Search for the cell housing the specified text and yield its (X, Y) center coordinate. 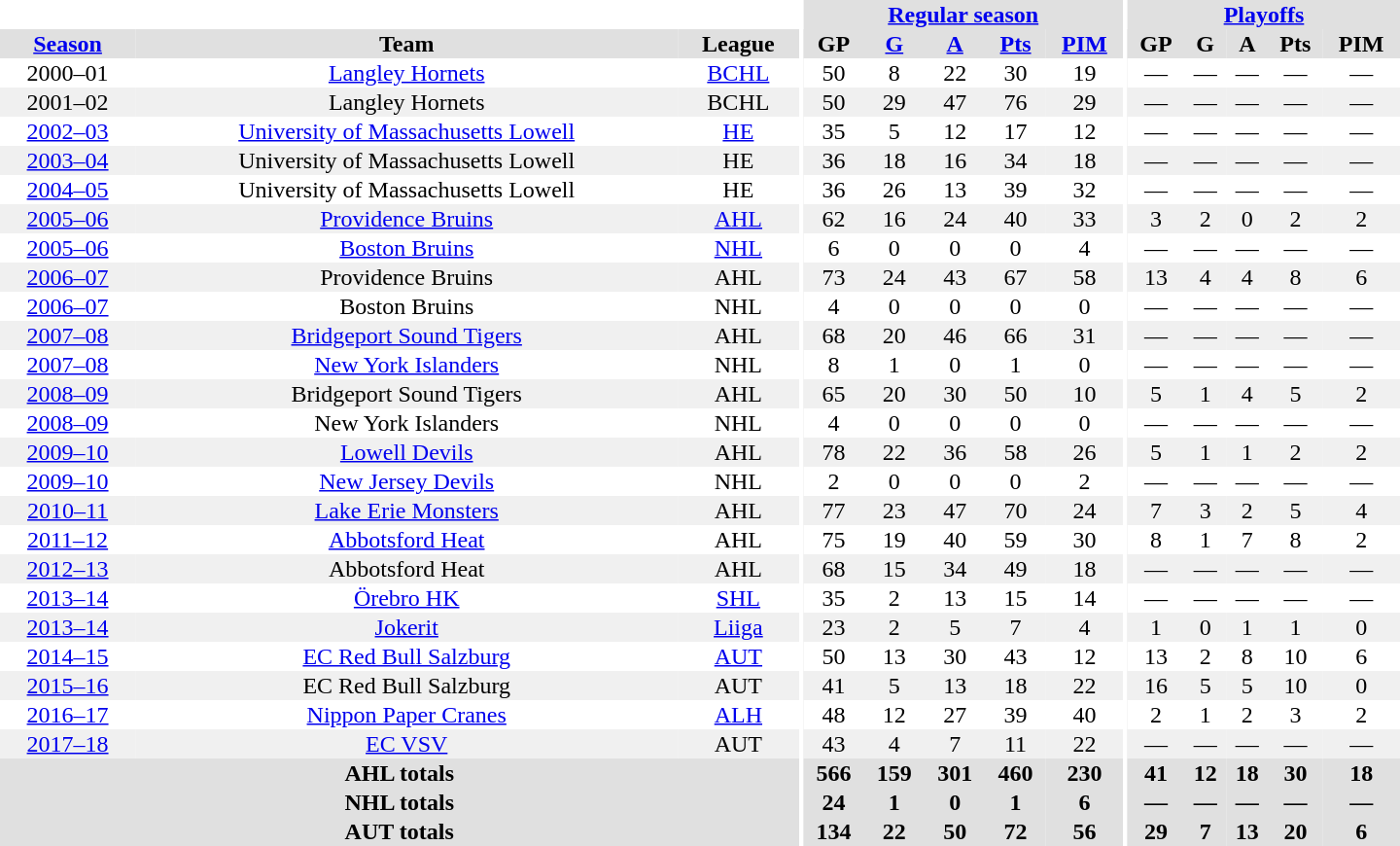
77 (833, 511)
Season (68, 44)
56 (1085, 831)
NHL totals (399, 802)
Lake Erie Monsters (406, 511)
ALH (738, 715)
75 (833, 540)
League (738, 44)
Nippon Paper Cranes (406, 715)
27 (955, 715)
566 (833, 773)
460 (1015, 773)
Regular season (962, 15)
70 (1015, 511)
48 (833, 715)
AHL totals (399, 773)
2003–04 (68, 160)
2015–16 (68, 686)
76 (1015, 102)
134 (833, 831)
65 (833, 394)
49 (1015, 569)
2000–01 (68, 73)
66 (1015, 335)
2001–02 (68, 102)
78 (833, 452)
59 (1015, 540)
New Jersey Devils (406, 481)
62 (833, 219)
46 (955, 335)
2011–12 (68, 540)
EC VSV (406, 744)
14 (1085, 598)
32 (1085, 190)
67 (1015, 277)
AUT totals (399, 831)
33 (1085, 219)
2010–11 (68, 511)
2004–05 (68, 190)
2002–03 (68, 131)
17 (1015, 131)
2012–13 (68, 569)
11 (1015, 744)
2014–15 (68, 656)
Playoffs (1264, 15)
Liiga (738, 627)
31 (1085, 335)
Lowell Devils (406, 452)
Örebro HK (406, 598)
73 (833, 277)
Jokerit (406, 627)
Team (406, 44)
72 (1015, 831)
230 (1085, 773)
159 (894, 773)
301 (955, 773)
2016–17 (68, 715)
SHL (738, 598)
2017–18 (68, 744)
